Provide the (X, Y) coordinate of the cell's center where the given text is located.  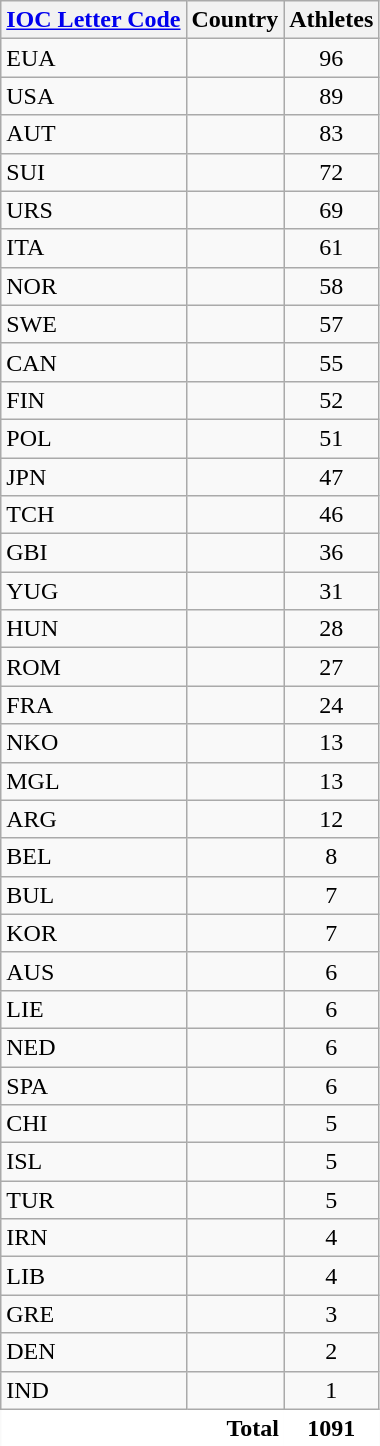
SPA (94, 1085)
CHI (94, 1124)
TCH (94, 515)
JPN (94, 477)
24 (332, 705)
61 (332, 248)
LIE (94, 1009)
ROM (94, 667)
EUA (94, 58)
POL (94, 438)
YUG (94, 591)
BUL (94, 895)
AUT (94, 134)
NKO (94, 743)
ARG (94, 819)
SUI (94, 172)
83 (332, 134)
51 (332, 438)
1 (332, 1390)
72 (332, 172)
IND (94, 1390)
ISL (94, 1162)
2 (332, 1352)
FIN (94, 400)
HUN (94, 629)
28 (332, 629)
3 (332, 1314)
IRN (94, 1238)
GBI (94, 553)
NED (94, 1047)
SWE (94, 324)
CAN (94, 362)
96 (332, 58)
AUS (94, 971)
Total (142, 1428)
1091 (332, 1428)
ITA (94, 248)
57 (332, 324)
MGL (94, 781)
36 (332, 553)
Country (235, 20)
Athletes (332, 20)
47 (332, 477)
8 (332, 857)
FRA (94, 705)
27 (332, 667)
89 (332, 96)
KOR (94, 933)
URS (94, 210)
46 (332, 515)
58 (332, 286)
52 (332, 400)
31 (332, 591)
IOC Letter Code (94, 20)
USA (94, 96)
LIB (94, 1276)
69 (332, 210)
BEL (94, 857)
DEN (94, 1352)
TUR (94, 1200)
NOR (94, 286)
GRE (94, 1314)
55 (332, 362)
12 (332, 819)
